Scan for the cell matching the given text and deliver its (X, Y) coordinate at center. 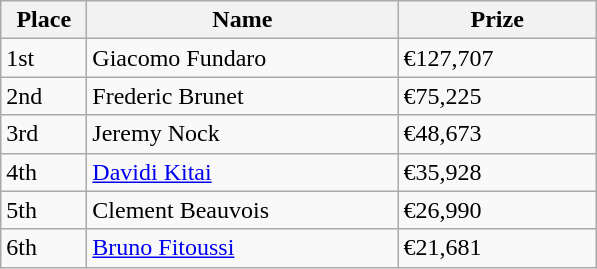
€26,990 (498, 210)
€35,928 (498, 172)
€75,225 (498, 96)
Prize (498, 20)
Frederic Brunet (242, 96)
2nd (44, 96)
Place (44, 20)
6th (44, 248)
Jeremy Nock (242, 134)
€21,681 (498, 248)
4th (44, 172)
Name (242, 20)
5th (44, 210)
€127,707 (498, 58)
Davidi Kitai (242, 172)
€48,673 (498, 134)
3rd (44, 134)
Bruno Fitoussi (242, 248)
Clement Beauvois (242, 210)
Giacomo Fundaro (242, 58)
1st (44, 58)
